Return the [x, y] coordinate for the center point of the cell that contains the specified text.  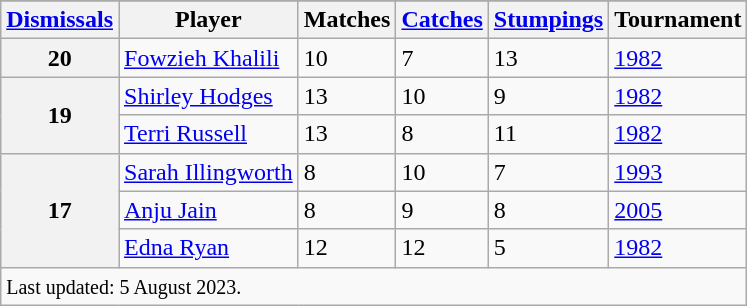
Stumpings [548, 20]
Fowzieh Khalili [208, 58]
Edna Ryan [208, 248]
2005 [678, 210]
Catches [442, 20]
Shirley Hodges [208, 96]
Tournament [678, 20]
19 [60, 115]
11 [548, 134]
Last updated: 5 August 2023. [374, 286]
5 [548, 248]
17 [60, 210]
Player [208, 20]
Matches [347, 20]
20 [60, 58]
Sarah Illingworth [208, 172]
Anju Jain [208, 210]
1993 [678, 172]
Dismissals [60, 20]
Terri Russell [208, 134]
